Output the (X, Y) coordinate of the center of the cell containing the given text.  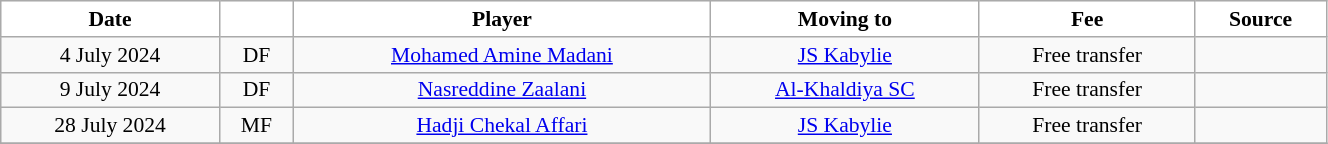
Al-Khaldiya SC (844, 90)
9 July 2024 (110, 90)
Source (1261, 19)
Nasreddine Zaalani (502, 90)
Mohamed Amine Madani (502, 55)
Hadji Chekal Affari (502, 126)
MF (256, 126)
28 July 2024 (110, 126)
4 July 2024 (110, 55)
Moving to (844, 19)
Fee (1086, 19)
Player (502, 19)
Date (110, 19)
